From the cell containing the given text, extract its center point as [X, Y] coordinate. 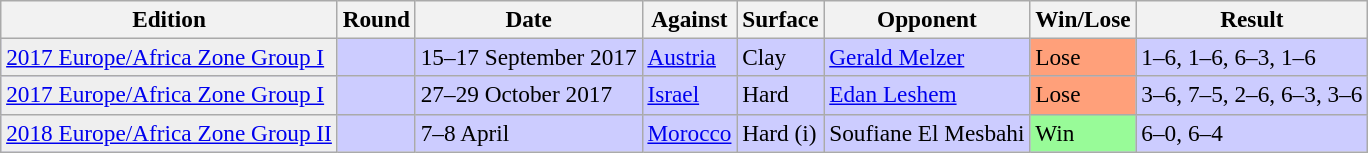
Hard (i) [780, 133]
Date [528, 19]
Against [690, 19]
Win [1083, 133]
Surface [780, 19]
Soufiane El Mesbahi [927, 133]
Edition [170, 19]
Win/Lose [1083, 19]
Result [1252, 19]
Gerald Melzer [927, 57]
Opponent [927, 19]
1–6, 1–6, 6–3, 1–6 [1252, 57]
15–17 September 2017 [528, 57]
Israel [690, 95]
Morocco [690, 133]
2018 Europe/Africa Zone Group II [170, 133]
Clay [780, 57]
7–8 April [528, 133]
27–29 October 2017 [528, 95]
3–6, 7–5, 2–6, 6–3, 3–6 [1252, 95]
Edan Leshem [927, 95]
Round [376, 19]
Hard [780, 95]
Austria [690, 57]
6–0, 6–4 [1252, 133]
